For the text-containing cell, return its midpoint in (x, y) coordinate format. 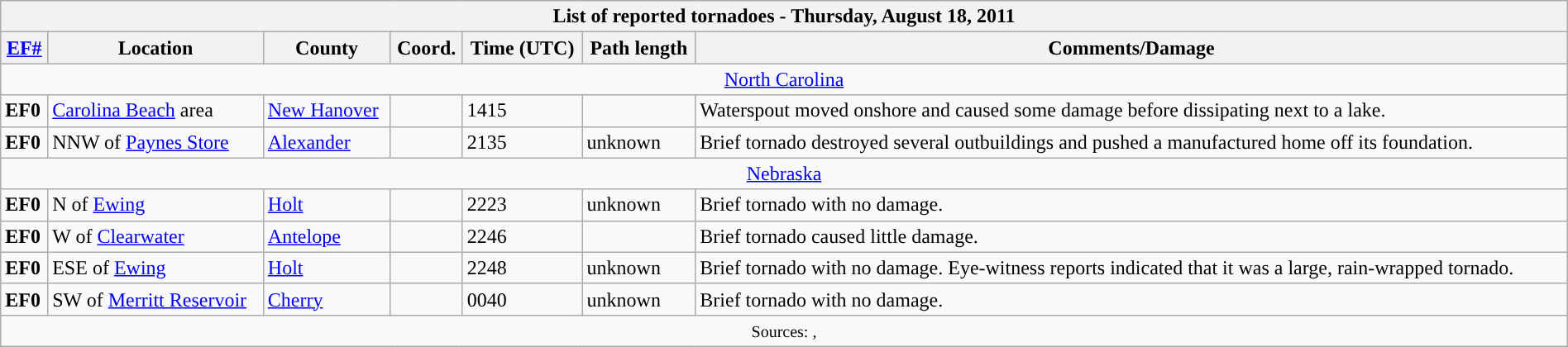
Antelope (327, 236)
Carolina Beach area (155, 111)
ESE of Ewing (155, 268)
2223 (523, 205)
Waterspout moved onshore and caused some damage before dissipating next to a lake. (1131, 111)
2248 (523, 268)
Brief tornado with no damage. Eye-witness reports indicated that it was a large, rain-wrapped tornado. (1131, 268)
N of Ewing (155, 205)
Time (UTC) (523, 48)
0040 (523, 299)
North Carolina (784, 79)
Brief tornado destroyed several outbuildings and pushed a manufactured home off its foundation. (1131, 142)
Comments/Damage (1131, 48)
Coord. (427, 48)
List of reported tornadoes - Thursday, August 18, 2011 (784, 17)
1415 (523, 111)
Location (155, 48)
Cherry (327, 299)
2246 (523, 236)
Nebraska (784, 173)
2135 (523, 142)
W of Clearwater (155, 236)
NNW of Paynes Store (155, 142)
Alexander (327, 142)
SW of Merritt Reservoir (155, 299)
New Hanover (327, 111)
County (327, 48)
Brief tornado caused little damage. (1131, 236)
EF# (25, 48)
Sources: , (784, 330)
Path length (638, 48)
